Extract the (x, y) coordinate from the center of the cell holding the provided text.  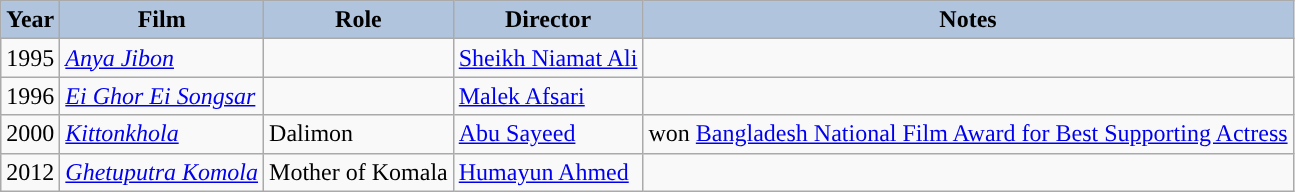
Year (30, 20)
Malek Afsari (548, 96)
Abu Sayeed (548, 134)
Kittonkhola (162, 134)
Dalimon (359, 134)
Ei Ghor Ei Songsar (162, 96)
1995 (30, 58)
Role (359, 20)
1996 (30, 96)
Notes (968, 20)
Sheikh Niamat Ali (548, 58)
Ghetuputra Komola (162, 172)
Film (162, 20)
Anya Jibon (162, 58)
won Bangladesh National Film Award for Best Supporting Actress (968, 134)
2012 (30, 172)
2000 (30, 134)
Director (548, 20)
Mother of Komala (359, 172)
Humayun Ahmed (548, 172)
